Extract the (x, y) coordinate from the center of the cell holding the provided text.  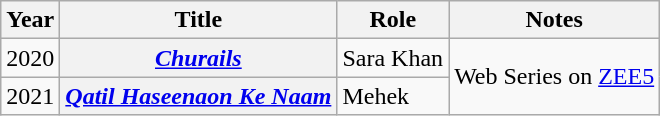
2020 (30, 58)
Churails (198, 58)
Qatil Haseenaon Ke Naam (198, 96)
Notes (554, 20)
Year (30, 20)
Web Series on ZEE5 (554, 77)
Mehek (393, 96)
2021 (30, 96)
Role (393, 20)
Sara Khan (393, 58)
Title (198, 20)
